Return [x, y] of the center of cell containing provided text 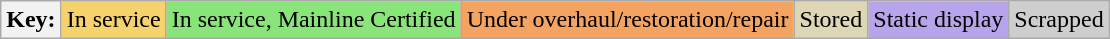
Key: [31, 20]
Under overhaul/restoration/repair [628, 20]
Scrapped [1059, 20]
In service, Mainline Certified [314, 20]
Stored [831, 20]
In service [114, 20]
Static display [938, 20]
